For the text-containing cell, return its midpoint in (X, Y) coordinate format. 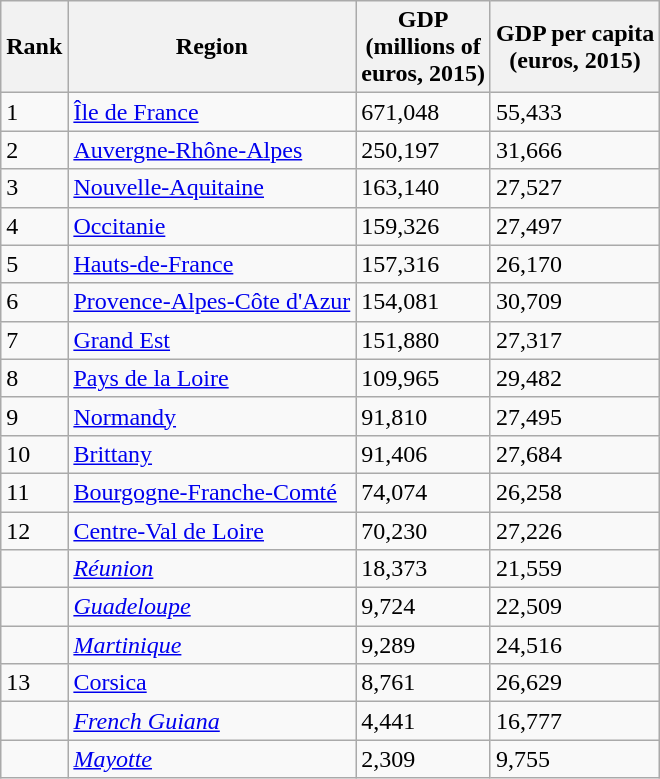
55,433 (574, 112)
27,226 (574, 531)
Rank (34, 47)
27,527 (574, 188)
5 (34, 264)
9,755 (574, 759)
31,666 (574, 150)
GDP (millions of euros, 2015) (424, 47)
91,810 (424, 416)
27,684 (574, 454)
Martinique (212, 645)
151,880 (424, 340)
2 (34, 150)
4 (34, 226)
Guadeloupe (212, 607)
7 (34, 340)
27,497 (574, 226)
13 (34, 683)
Bourgogne-Franche-Comté (212, 492)
1 (34, 112)
21,559 (574, 569)
91,406 (424, 454)
70,230 (424, 531)
154,081 (424, 302)
29,482 (574, 378)
Normandy (212, 416)
French Guiana (212, 721)
27,317 (574, 340)
Provence-Alpes-Côte d'Azur (212, 302)
Occitanie (212, 226)
3 (34, 188)
109,965 (424, 378)
26,258 (574, 492)
Hauts-de-France (212, 264)
250,197 (424, 150)
9,289 (424, 645)
Corsica (212, 683)
9,724 (424, 607)
6 (34, 302)
16,777 (574, 721)
4,441 (424, 721)
Grand Est (212, 340)
Centre-Val de Loire (212, 531)
Pays de la Loire (212, 378)
Nouvelle-Aquitaine (212, 188)
8 (34, 378)
18,373 (424, 569)
Region (212, 47)
Île de France (212, 112)
26,629 (574, 683)
GDP per capita (euros, 2015) (574, 47)
9 (34, 416)
Brittany (212, 454)
2,309 (424, 759)
12 (34, 531)
Réunion (212, 569)
Auvergne-Rhône-Alpes (212, 150)
30,709 (574, 302)
8,761 (424, 683)
24,516 (574, 645)
Mayotte (212, 759)
159,326 (424, 226)
10 (34, 454)
22,509 (574, 607)
157,316 (424, 264)
11 (34, 492)
163,140 (424, 188)
671,048 (424, 112)
74,074 (424, 492)
27,495 (574, 416)
26,170 (574, 264)
